Provide the (x, y) coordinate of the cell's center where the given text is located.  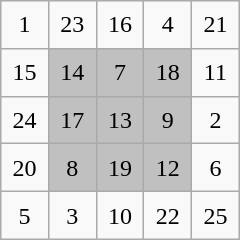
25 (216, 216)
16 (120, 25)
20 (25, 168)
6 (216, 168)
8 (72, 168)
19 (120, 168)
12 (168, 168)
22 (168, 216)
9 (168, 120)
1 (25, 25)
2 (216, 120)
15 (25, 72)
3 (72, 216)
18 (168, 72)
21 (216, 25)
5 (25, 216)
4 (168, 25)
7 (120, 72)
23 (72, 25)
13 (120, 120)
10 (120, 216)
14 (72, 72)
17 (72, 120)
11 (216, 72)
24 (25, 120)
